From the cell containing the given text, extract its center point as (x, y) coordinate. 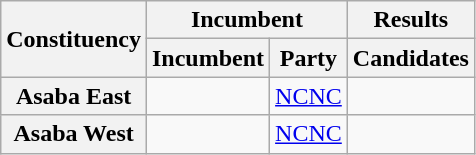
Results (410, 20)
Constituency (74, 39)
Candidates (410, 58)
Asaba East (74, 96)
Asaba West (74, 134)
Party (309, 58)
